Return (X, Y) of the center of cell containing provided text 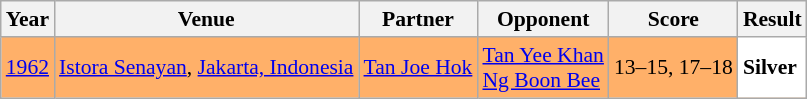
Score (674, 19)
Opponent (543, 19)
Istora Senayan, Jakarta, Indonesia (206, 68)
1962 (28, 68)
Venue (206, 19)
Result (772, 19)
Year (28, 19)
Tan Yee Khan Ng Boon Bee (543, 68)
13–15, 17–18 (674, 68)
Silver (772, 68)
Partner (418, 19)
Tan Joe Hok (418, 68)
